Detect which cell encompasses the target text, then output its [x, y] center coordinate. 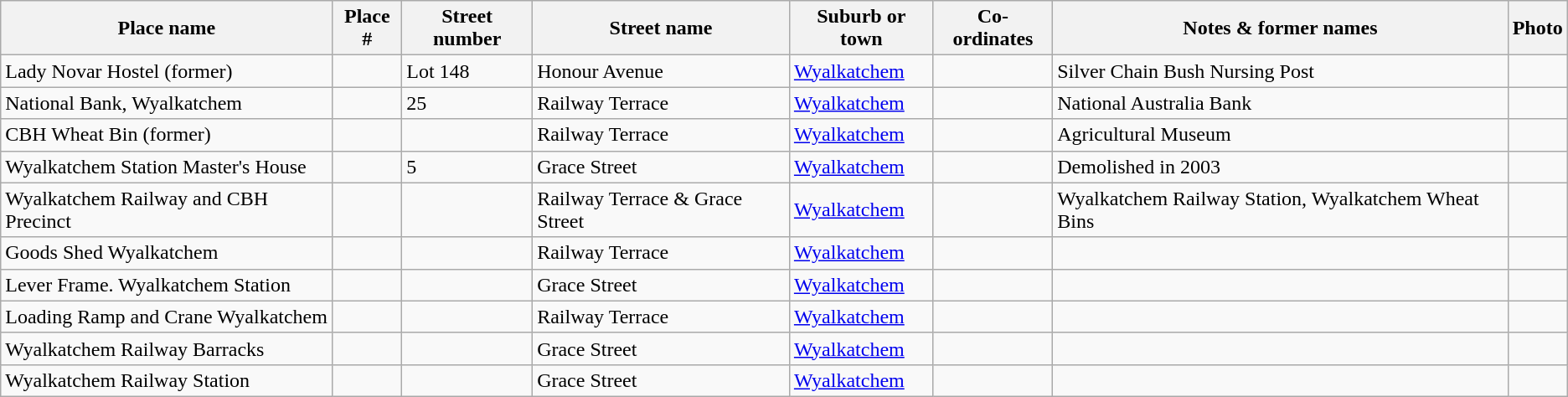
Demolished in 2003 [1280, 167]
Wyalkatchem Station Master's House [167, 167]
National Bank, Wyalkatchem [167, 103]
Suburb or town [861, 28]
Street number [467, 28]
Honour Avenue [662, 71]
Wyalkatchem Railway and CBH Precinct [167, 209]
Railway Terrace & Grace Street [662, 209]
25 [467, 103]
Agricultural Museum [1280, 135]
Place # [367, 28]
Loading Ramp and Crane Wyalkatchem [167, 317]
Lot 148 [467, 71]
National Australia Bank [1280, 103]
Wyalkatchem Railway Barracks [167, 348]
Goods Shed Wyalkatchem [167, 253]
Lever Frame. Wyalkatchem Station [167, 285]
Photo [1538, 28]
CBH Wheat Bin (former) [167, 135]
Street name [662, 28]
Notes & former names [1280, 28]
Wyalkatchem Railway Station, Wyalkatchem Wheat Bins [1280, 209]
Lady Novar Hostel (former) [167, 71]
Place name [167, 28]
Silver Chain Bush Nursing Post [1280, 71]
Co-ordinates [993, 28]
5 [467, 167]
Wyalkatchem Railway Station [167, 380]
